Search for the cell housing the specified text and yield its [x, y] center coordinate. 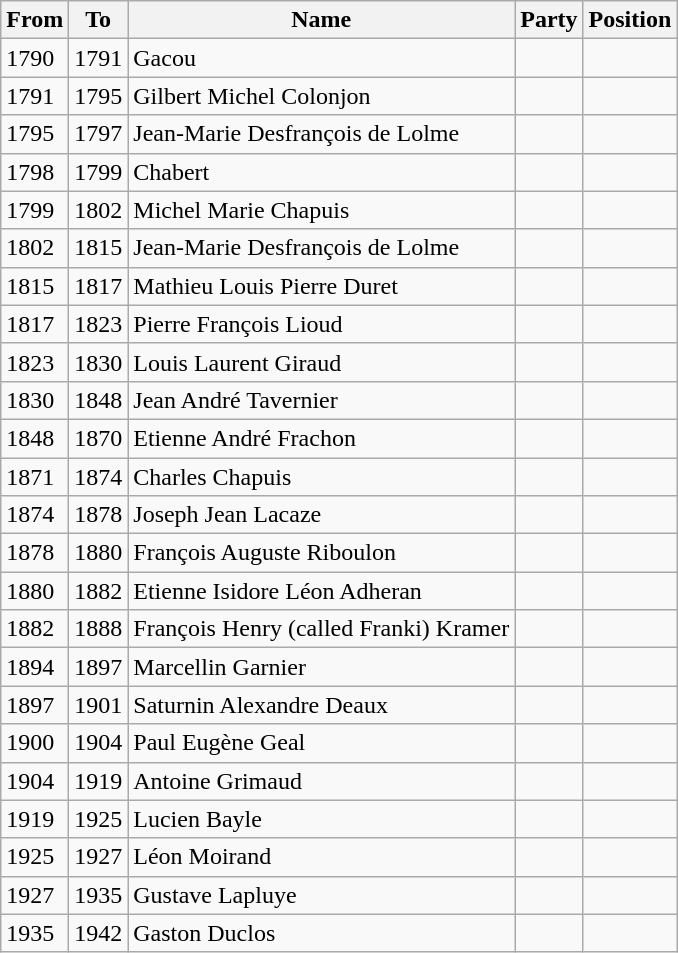
1790 [35, 58]
Louis Laurent Giraud [322, 362]
1888 [98, 629]
1871 [35, 477]
Mathieu Louis Pierre Duret [322, 286]
1798 [35, 172]
1870 [98, 438]
Jean André Tavernier [322, 400]
1894 [35, 667]
Gustave Lapluye [322, 895]
Etienne André Frachon [322, 438]
1900 [35, 743]
Pierre François Lioud [322, 324]
1797 [98, 134]
Lucien Bayle [322, 819]
Name [322, 20]
François Auguste Riboulon [322, 553]
Michel Marie Chapuis [322, 210]
Chabert [322, 172]
François Henry (called Franki) Kramer [322, 629]
1901 [98, 705]
Gacou [322, 58]
Léon Moirand [322, 857]
From [35, 20]
Antoine Grimaud [322, 781]
Etienne Isidore Léon Adheran [322, 591]
1942 [98, 933]
Marcellin Garnier [322, 667]
Paul Eugène Geal [322, 743]
To [98, 20]
Joseph Jean Lacaze [322, 515]
Position [630, 20]
Party [549, 20]
Gaston Duclos [322, 933]
Charles Chapuis [322, 477]
Saturnin Alexandre Deaux [322, 705]
Gilbert Michel Colonjon [322, 96]
